Identify which cell holds the provided text, then report its [x, y] central coordinate. 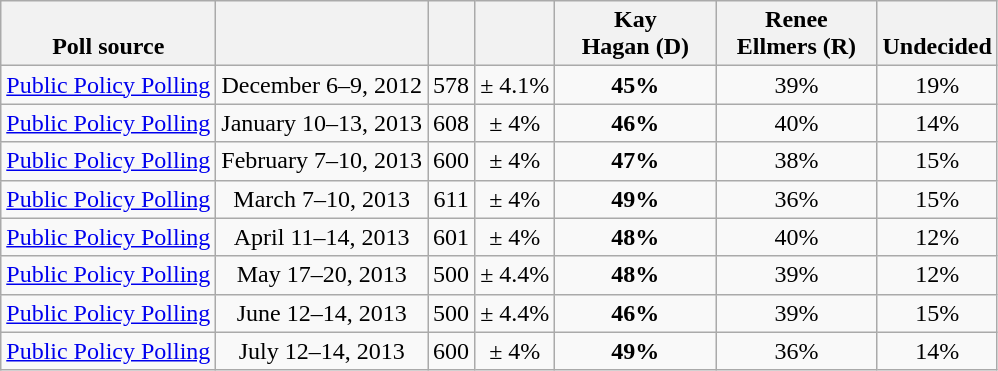
KayHagan (D) [636, 34]
578 [452, 85]
45% [636, 85]
± 4.1% [515, 85]
January 10–13, 2013 [322, 123]
December 6–9, 2012 [322, 85]
19% [937, 85]
June 12–14, 2013 [322, 313]
March 7–10, 2013 [322, 199]
47% [636, 161]
608 [452, 123]
601 [452, 237]
38% [796, 161]
February 7–10, 2013 [322, 161]
April 11–14, 2013 [322, 237]
611 [452, 199]
May 17–20, 2013 [322, 275]
ReneeEllmers (R) [796, 34]
July 12–14, 2013 [322, 351]
Poll source [108, 34]
Undecided [937, 34]
